Locate the cell with the specified text and output its [x, y] center coordinate. 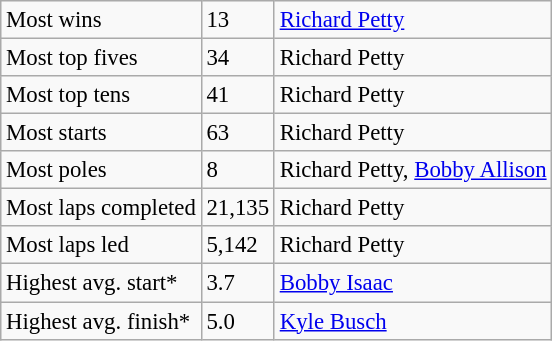
Most top fives [101, 58]
13 [238, 20]
34 [238, 58]
5.0 [238, 321]
63 [238, 133]
Most poles [101, 170]
Most laps led [101, 245]
Highest avg. finish* [101, 321]
Most starts [101, 133]
Richard Petty, Bobby Allison [412, 170]
5,142 [238, 245]
Bobby Isaac [412, 283]
Most top tens [101, 95]
41 [238, 95]
Highest avg. start* [101, 283]
Most laps completed [101, 208]
8 [238, 170]
Most wins [101, 20]
3.7 [238, 283]
21,135 [238, 208]
Kyle Busch [412, 321]
